Extract the [x, y] coordinate from the center of the cell holding the provided text.  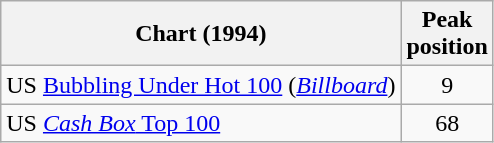
US Bubbling Under Hot 100 (Billboard) [201, 85]
US Cash Box Top 100 [201, 123]
9 [447, 85]
Peakposition [447, 34]
Chart (1994) [201, 34]
68 [447, 123]
